From the cell containing the given text, extract its center point as (x, y) coordinate. 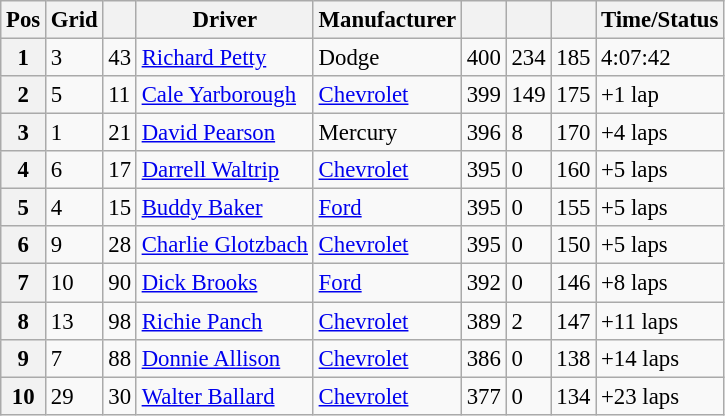
4:07:42 (660, 58)
+11 laps (660, 321)
98 (120, 321)
Dick Brooks (224, 283)
170 (574, 133)
146 (574, 283)
Driver (224, 20)
David Pearson (224, 133)
28 (120, 245)
+14 laps (660, 358)
234 (528, 58)
Donnie Allison (224, 358)
13 (74, 321)
155 (574, 208)
160 (574, 170)
149 (528, 95)
Charlie Glotzbach (224, 245)
Buddy Baker (224, 208)
138 (574, 358)
Pos (24, 20)
175 (574, 95)
Mercury (387, 133)
Manufacturer (387, 20)
+4 laps (660, 133)
+1 lap (660, 95)
90 (120, 283)
185 (574, 58)
21 (120, 133)
Grid (74, 20)
Cale Yarborough (224, 95)
15 (120, 208)
Dodge (387, 58)
Walter Ballard (224, 396)
30 (120, 396)
11 (120, 95)
17 (120, 170)
+23 laps (660, 396)
Time/Status (660, 20)
399 (484, 95)
134 (574, 396)
377 (484, 396)
29 (74, 396)
400 (484, 58)
392 (484, 283)
43 (120, 58)
147 (574, 321)
386 (484, 358)
389 (484, 321)
Richard Petty (224, 58)
396 (484, 133)
Richie Panch (224, 321)
88 (120, 358)
Darrell Waltrip (224, 170)
150 (574, 245)
+8 laps (660, 283)
